From the cell containing the given text, extract its center point as [x, y] coordinate. 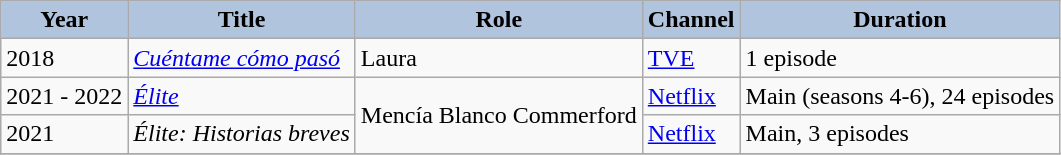
Role [498, 20]
Title [242, 20]
Year [64, 20]
2018 [64, 58]
1 episode [900, 58]
Élite: Historias breves [242, 134]
TVE [691, 58]
Élite [242, 96]
Laura [498, 58]
Cuéntame cómo pasó [242, 58]
Duration [900, 20]
Channel [691, 20]
Mencía Blanco Commerford [498, 115]
2021 - 2022 [64, 96]
Main (seasons 4-6), 24 episodes [900, 96]
2021 [64, 134]
Main, 3 episodes [900, 134]
